Locate the cell with the specified text and output its (x, y) center coordinate. 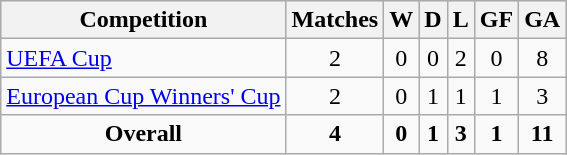
Overall (144, 134)
European Cup Winners' Cup (144, 96)
GA (542, 20)
8 (542, 58)
L (460, 20)
W (402, 20)
UEFA Cup (144, 58)
Matches (335, 20)
D (433, 20)
GF (496, 20)
11 (542, 134)
Competition (144, 20)
4 (335, 134)
